From the cell containing the given text, extract its center point as (x, y) coordinate. 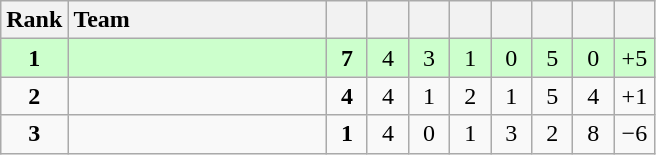
Rank (34, 20)
Team (198, 20)
8 (594, 134)
+1 (634, 96)
7 (346, 58)
+5 (634, 58)
−6 (634, 134)
